Return the [X, Y] coordinate for the center point of the cell that contains the specified text.  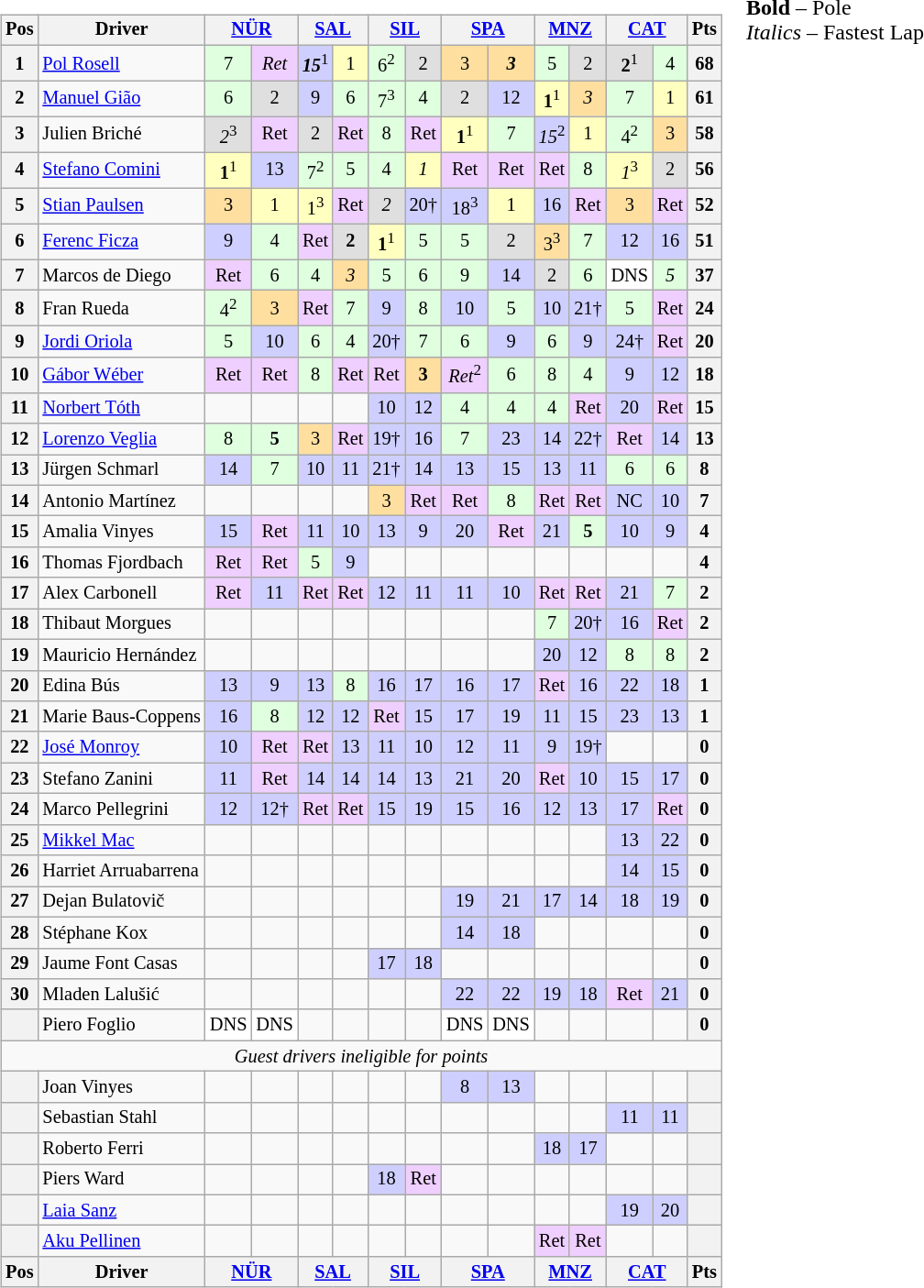
Jordi Oriola [121, 342]
73 [386, 99]
Manuel Gião [121, 99]
151 [315, 62]
Piero Foglio [121, 1025]
Marcos de Diego [121, 275]
Mladen Lalušić [121, 995]
56 [704, 171]
Stéphane Kox [121, 932]
Fran Rueda [121, 308]
24† [630, 342]
51 [704, 242]
26 [19, 871]
Stian Paulsen [121, 205]
72 [315, 171]
30 [19, 995]
Mauricio Hernández [121, 655]
Marie Baus-Coppens [121, 717]
Julien Briché [121, 134]
58 [704, 134]
Antonio Martínez [121, 501]
Amalia Vinyes [121, 532]
28 [19, 932]
José Monroy [121, 747]
Alex Carbonell [121, 593]
Stefano Zanini [121, 778]
152 [552, 134]
183 [465, 205]
27 [19, 902]
61 [704, 99]
NC [630, 501]
52 [704, 205]
Piers Ward [121, 1180]
Thibaut Morgues [121, 624]
29 [19, 963]
Jürgen Schmarl [121, 470]
Roberto Ferri [121, 1149]
Sebastian Stahl [121, 1117]
Norbert Tóth [121, 408]
68 [704, 62]
37 [704, 275]
Gábor Wéber [121, 374]
Stefano Comini [121, 171]
Pol Rosell [121, 62]
Aku Pellinen [121, 1241]
Guest drivers ineligible for points [361, 1056]
Dejan Bulatovič [121, 902]
62 [386, 62]
Lorenzo Veglia [121, 439]
Mikkel Mac [121, 840]
Joan Vinyes [121, 1087]
22† [588, 439]
Ret2 [465, 374]
12† [274, 809]
33 [552, 242]
Marco Pellegrini [121, 809]
Edina Bús [121, 686]
Thomas Fjordbach [121, 563]
25 [19, 840]
Laia Sanz [121, 1210]
Harriet Arruabarrena [121, 871]
Jaume Font Casas [121, 963]
Ferenc Ficza [121, 242]
